Locate the cell with the specified text and output its [X, Y] center coordinate. 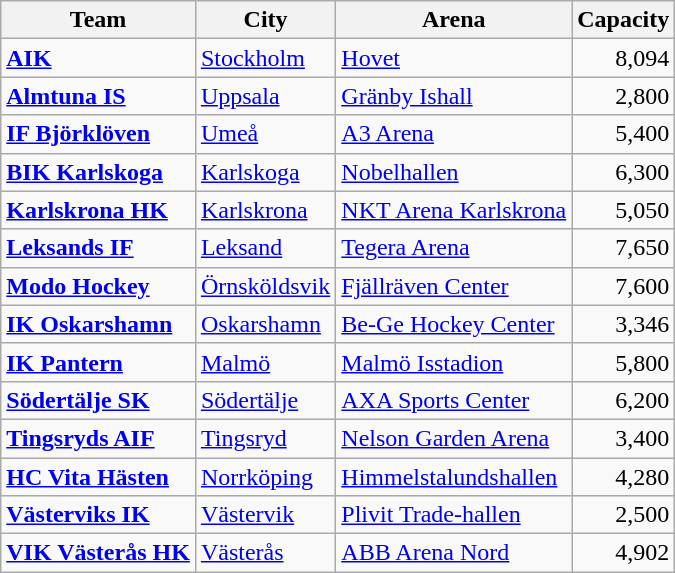
IK Oskarshamn [98, 324]
Leksands IF [98, 248]
Hovet [454, 58]
Uppsala [265, 96]
5,800 [624, 362]
Tingsryds AIF [98, 438]
NKT Arena Karlskrona [454, 210]
Karlskrona HK [98, 210]
2,800 [624, 96]
Stockholm [265, 58]
AXA Sports Center [454, 400]
7,600 [624, 286]
Tegera Arena [454, 248]
Almtuna IS [98, 96]
3,346 [624, 324]
Capacity [624, 20]
Örnsköldsvik [265, 286]
Södertälje [265, 400]
4,280 [624, 477]
Nelson Garden Arena [454, 438]
Modo Hockey [98, 286]
5,050 [624, 210]
AIK [98, 58]
Malmö [265, 362]
VIK Västerås HK [98, 553]
ABB Arena Nord [454, 553]
4,902 [624, 553]
HC Vita Hästen [98, 477]
Oskarshamn [265, 324]
IF Björklöven [98, 134]
2,500 [624, 515]
Plivit Trade-hallen [454, 515]
7,650 [624, 248]
BIK Karlskoga [98, 172]
8,094 [624, 58]
6,300 [624, 172]
Umeå [265, 134]
Norrköping [265, 477]
City [265, 20]
Västerås [265, 553]
Team [98, 20]
Karlskrona [265, 210]
Leksand [265, 248]
A3 Arena [454, 134]
Nobelhallen [454, 172]
Himmelstalundshallen [454, 477]
Be-Ge Hockey Center [454, 324]
5,400 [624, 134]
Malmö Isstadion [454, 362]
Västervik [265, 515]
Västerviks IK [98, 515]
6,200 [624, 400]
Fjällräven Center [454, 286]
Arena [454, 20]
Tingsryd [265, 438]
3,400 [624, 438]
IK Pantern [98, 362]
Gränby Ishall [454, 96]
Karlskoga [265, 172]
Södertälje SK [98, 400]
